For the text-containing cell, return its midpoint in (x, y) coordinate format. 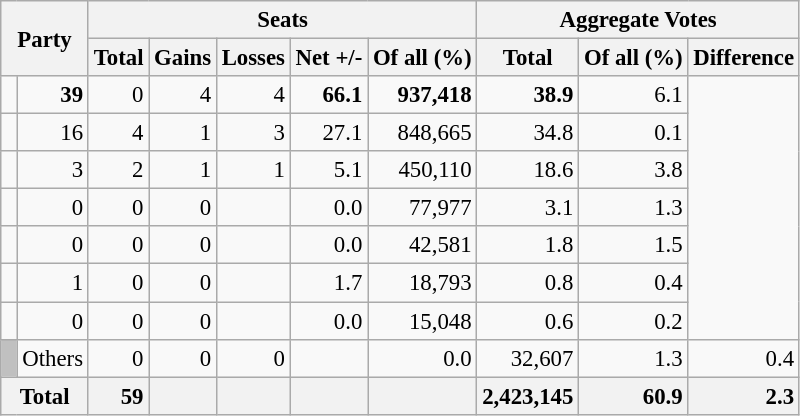
Gains (183, 58)
60.9 (634, 396)
450,110 (422, 170)
0.6 (528, 321)
3.1 (528, 208)
2.3 (744, 396)
1.7 (328, 283)
6.1 (634, 95)
848,665 (422, 133)
1.8 (528, 245)
59 (118, 396)
0.2 (634, 321)
937,418 (422, 95)
1.5 (634, 245)
18,793 (422, 283)
27.1 (328, 133)
Net +/- (328, 58)
42,581 (422, 245)
66.1 (328, 95)
2 (118, 170)
Party (45, 38)
38.9 (528, 95)
34.8 (528, 133)
15,048 (422, 321)
0.8 (528, 283)
Difference (744, 58)
Others (52, 358)
2,423,145 (528, 396)
39 (52, 95)
3.8 (634, 170)
77,977 (422, 208)
0.1 (634, 133)
32,607 (528, 358)
18.6 (528, 170)
Seats (282, 20)
Losses (253, 58)
5.1 (328, 170)
Aggregate Votes (638, 20)
16 (52, 133)
